Determine the [X, Y] coordinate at the center of the cell enclosing the given text.  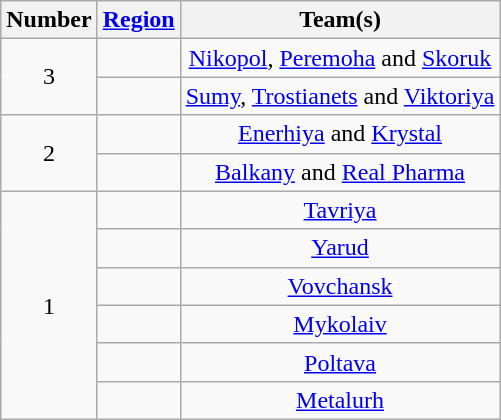
Tavriya [340, 210]
Team(s) [340, 20]
Vovchansk [340, 286]
Balkany and Real Pharma [340, 172]
1 [49, 305]
2 [49, 153]
Yarud [340, 248]
Poltava [340, 362]
Region [138, 20]
Metalurh [340, 400]
Enerhiya and Krystal [340, 134]
Number [49, 20]
3 [49, 77]
Sumy, Trostianets and Viktoriya [340, 96]
Nikopol, Peremoha and Skoruk [340, 58]
Mykolaiv [340, 324]
